Search for the cell housing the specified text and yield its [X, Y] center coordinate. 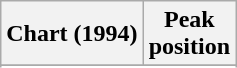
Chart (1994) [72, 34]
Peakposition [189, 34]
